From the cell containing the given text, extract its center point as (X, Y) coordinate. 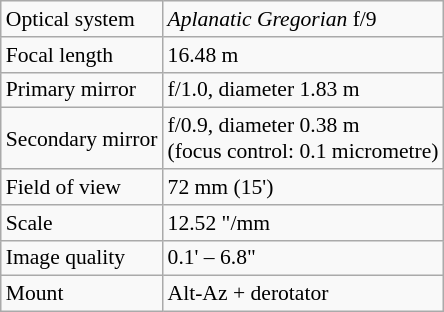
Focal length (82, 55)
0.1' – 6.8" (304, 258)
Alt-Az + derotator (304, 294)
Secondary mirror (82, 138)
Field of view (82, 187)
Aplanatic Gregorian f/9 (304, 19)
Mount (82, 294)
Optical system (82, 19)
72 mm (15') (304, 187)
f/0.9, diameter 0.38 m(focus control: 0.1 micrometre) (304, 138)
Scale (82, 223)
12.52 "/mm (304, 223)
f/1.0, diameter 1.83 m (304, 90)
16.48 m (304, 55)
Primary mirror (82, 90)
Image quality (82, 258)
